Search for the cell housing the specified text and yield its (X, Y) center coordinate. 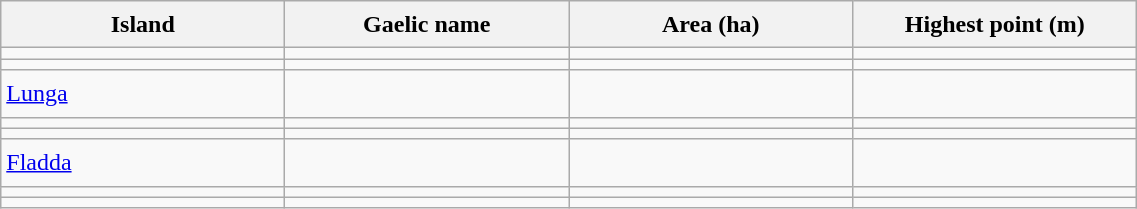
Highest point (m) (995, 24)
Area (ha) (711, 24)
Fladda (143, 162)
Lunga (143, 94)
Island (143, 24)
Gaelic name (427, 24)
